Scan for the cell matching the given text and deliver its (x, y) coordinate at center. 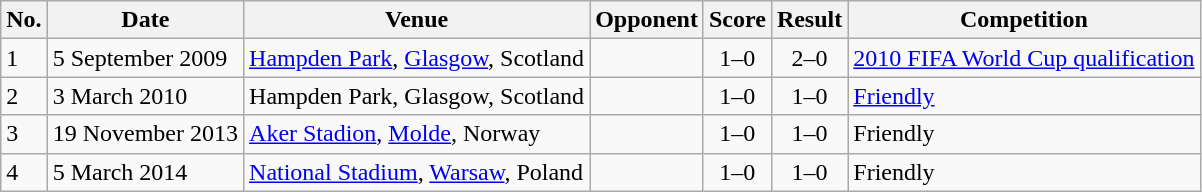
National Stadium, Warsaw, Poland (417, 172)
4 (24, 172)
Opponent (647, 20)
3 (24, 134)
2 (24, 96)
1 (24, 58)
Venue (417, 20)
19 November 2013 (145, 134)
Aker Stadion, Molde, Norway (417, 134)
Result (809, 20)
No. (24, 20)
2–0 (809, 58)
5 September 2009 (145, 58)
5 March 2014 (145, 172)
3 March 2010 (145, 96)
Competition (1024, 20)
Date (145, 20)
Score (737, 20)
2010 FIFA World Cup qualification (1024, 58)
